Capture the cell that displays the provided text and extract its [x, y] central coordinate. 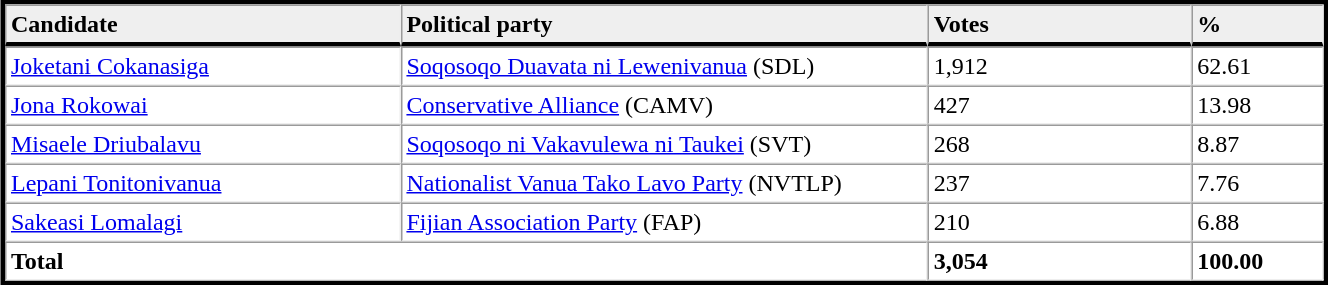
Jona Rokowai [202, 106]
Votes [1060, 25]
Nationalist Vanua Tako Lavo Party (NVTLP) [664, 184]
268 [1060, 144]
Joketani Cokanasiga [202, 66]
% [1257, 25]
Fijian Association Party (FAP) [664, 222]
Lepani Tonitonivanua [202, 184]
237 [1060, 184]
Conservative Alliance (CAMV) [664, 106]
427 [1060, 106]
210 [1060, 222]
Soqosoqo ni Vakavulewa ni Taukei (SVT) [664, 144]
8.87 [1257, 144]
7.76 [1257, 184]
Candidate [202, 25]
Misaele Driubalavu [202, 144]
Total [466, 262]
3,054 [1060, 262]
13.98 [1257, 106]
100.00 [1257, 262]
1,912 [1060, 66]
Political party [664, 25]
Sakeasi Lomalagi [202, 222]
6.88 [1257, 222]
62.61 [1257, 66]
Soqosoqo Duavata ni Lewenivanua (SDL) [664, 66]
